Output the (X, Y) coordinate of the center of the cell containing the given text.  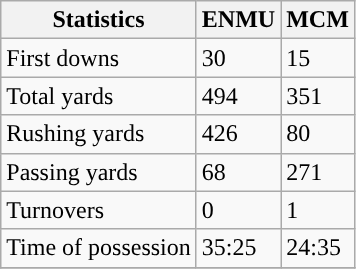
68 (238, 172)
Total yards (99, 96)
351 (318, 96)
494 (238, 96)
Rushing yards (99, 134)
Statistics (99, 20)
0 (238, 210)
ENMU (238, 20)
35:25 (238, 248)
1 (318, 210)
24:35 (318, 248)
30 (238, 58)
Time of possession (99, 248)
80 (318, 134)
271 (318, 172)
MCM (318, 20)
First downs (99, 58)
426 (238, 134)
15 (318, 58)
Turnovers (99, 210)
Passing yards (99, 172)
